Identify which cell holds the provided text, then report its (X, Y) central coordinate. 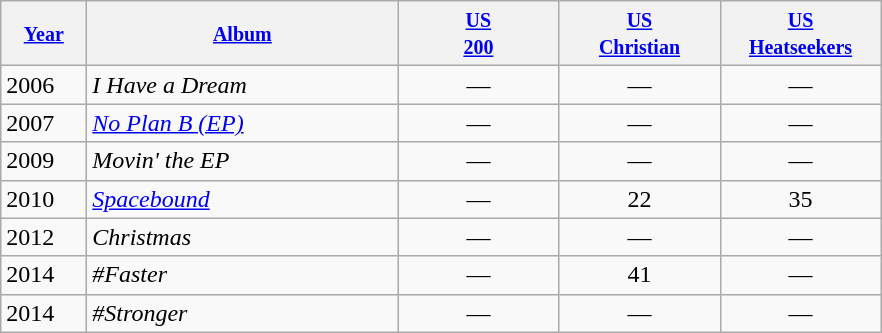
Year (44, 34)
2012 (44, 237)
Movin' the EP (242, 161)
US200 (478, 34)
35 (800, 199)
USHeatseekers (800, 34)
Christmas (242, 237)
2006 (44, 85)
41 (640, 275)
I Have a Dream (242, 85)
2010 (44, 199)
2007 (44, 123)
#Faster (242, 275)
Album (242, 34)
Spacebound (242, 199)
#Stronger (242, 313)
2009 (44, 161)
22 (640, 199)
USChristian (640, 34)
No Plan B (EP) (242, 123)
